Capture the cell that displays the provided text and extract its [x, y] central coordinate. 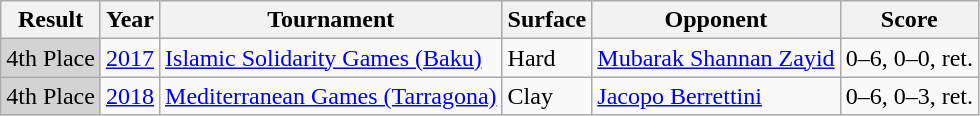
Mediterranean Games (Tarragona) [332, 96]
Hard [547, 58]
2018 [130, 96]
Islamic Solidarity Games (Baku) [332, 58]
Jacopo Berrettini [716, 96]
Score [909, 20]
2017 [130, 58]
0–6, 0–3, ret. [909, 96]
Year [130, 20]
0–6, 0–0, ret. [909, 58]
Opponent [716, 20]
Mubarak Shannan Zayid [716, 58]
Tournament [332, 20]
Clay [547, 96]
Result [51, 20]
Surface [547, 20]
